Output the (X, Y) coordinate of the center of the cell containing the given text.  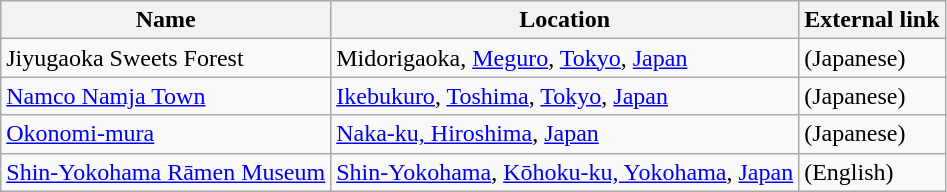
Shin-Yokohama Rāmen Museum (166, 172)
External link (872, 20)
Naka-ku, Hiroshima, Japan (565, 134)
Okonomi-mura (166, 134)
Jiyugaoka Sweets Forest (166, 58)
Name (166, 20)
Shin-Yokohama, Kōhoku-ku, Yokohama, Japan (565, 172)
Namco Namja Town (166, 96)
Midorigaoka, Meguro, Tokyo, Japan (565, 58)
Location (565, 20)
Ikebukuro, Toshima, Tokyo, Japan (565, 96)
(English) (872, 172)
